Return [x, y] of the center of cell containing provided text 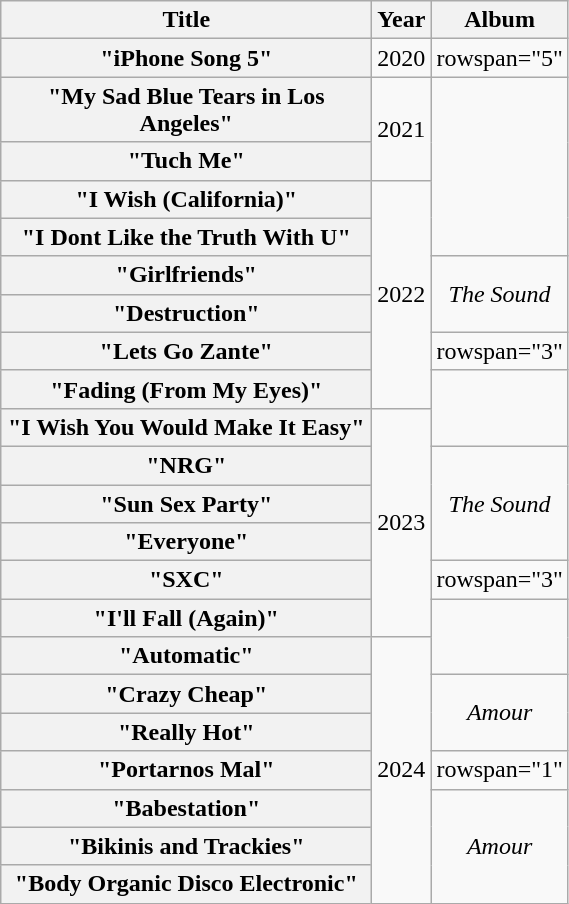
"Automatic" [186, 656]
"Bikinis and Trackies" [186, 846]
2022 [402, 294]
2023 [402, 522]
"I Wish You Would Make It Easy" [186, 427]
"Tuch Me" [186, 161]
"Body Organic Disco Electronic" [186, 884]
"iPhone Song 5" [186, 58]
rowspan="5" [500, 58]
2024 [402, 770]
"Fading (From My Eyes)" [186, 389]
"My Sad Blue Tears in Los Angeles" [186, 110]
"I Wish (California)" [186, 199]
"Babestation" [186, 808]
"Really Hot" [186, 732]
"NRG" [186, 465]
"Sun Sex Party" [186, 503]
Year [402, 20]
"Crazy Cheap" [186, 694]
rowspan="1" [500, 770]
"Lets Go Zante" [186, 351]
"Everyone" [186, 542]
Title [186, 20]
"I Dont Like the Truth With U" [186, 237]
2021 [402, 128]
"Destruction" [186, 313]
"I'll Fall (Again)" [186, 618]
Album [500, 20]
"SXC" [186, 580]
2020 [402, 58]
"Girlfriends" [186, 275]
"Portarnos Mal" [186, 770]
